Find where the given text appears and provide that cell's center as (x, y) coordinate. 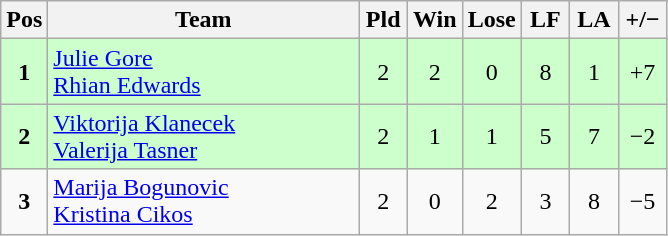
Viktorija Klanecek Valerija Tasner (204, 136)
Julie Gore Rhian Edwards (204, 72)
−5 (642, 202)
Lose (492, 20)
Pos (24, 20)
LF (546, 20)
Team (204, 20)
7 (594, 136)
Win (434, 20)
LA (594, 20)
Marija Bogunovic Kristina Cikos (204, 202)
−2 (642, 136)
Pld (384, 20)
+7 (642, 72)
+/− (642, 20)
5 (546, 136)
